Identify which cell holds the provided text, then report its (x, y) central coordinate. 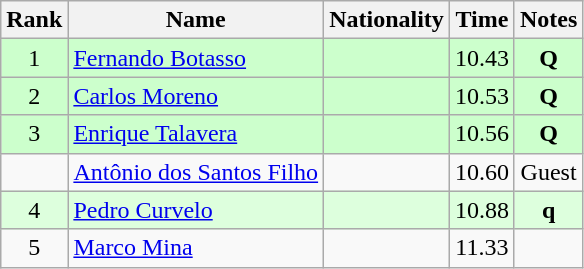
Carlos Moreno (196, 96)
2 (34, 96)
q (548, 210)
Guest (548, 172)
10.53 (482, 96)
Enrique Talavera (196, 134)
Name (196, 20)
Marco Mina (196, 248)
Rank (34, 20)
Nationality (387, 20)
Fernando Botasso (196, 58)
11.33 (482, 248)
1 (34, 58)
3 (34, 134)
Antônio dos Santos Filho (196, 172)
10.88 (482, 210)
5 (34, 248)
10.60 (482, 172)
10.43 (482, 58)
Pedro Curvelo (196, 210)
Time (482, 20)
4 (34, 210)
10.56 (482, 134)
Notes (548, 20)
